Return the [x, y] coordinate for the center point of the cell that contains the specified text.  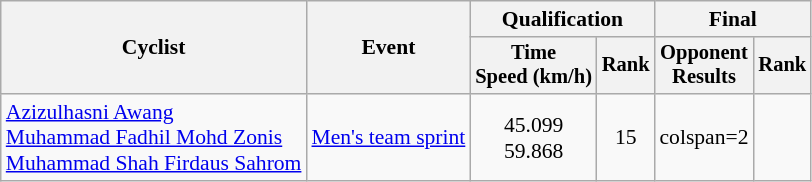
Cyclist [154, 48]
Azizulhasni AwangMuhammad Fadhil Mohd ZonisMuhammad Shah Firdaus Sahrom [154, 138]
TimeSpeed (km/h) [534, 66]
colspan=2 [704, 138]
45.09959.868 [534, 138]
OpponentResults [704, 66]
Event [388, 48]
Qualification [562, 19]
Men's team sprint [388, 138]
Final [732, 19]
15 [626, 138]
